Detect which cell encompasses the target text, then output its (X, Y) center coordinate. 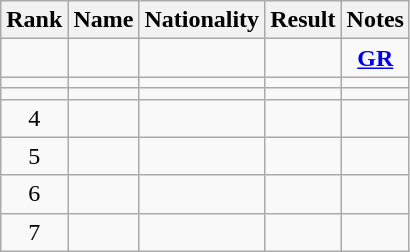
Name (104, 20)
4 (34, 118)
GR (375, 58)
Nationality (202, 20)
Rank (34, 20)
Result (303, 20)
6 (34, 194)
5 (34, 156)
Notes (375, 20)
7 (34, 232)
